Find where the given text appears and provide that cell's center as (x, y) coordinate. 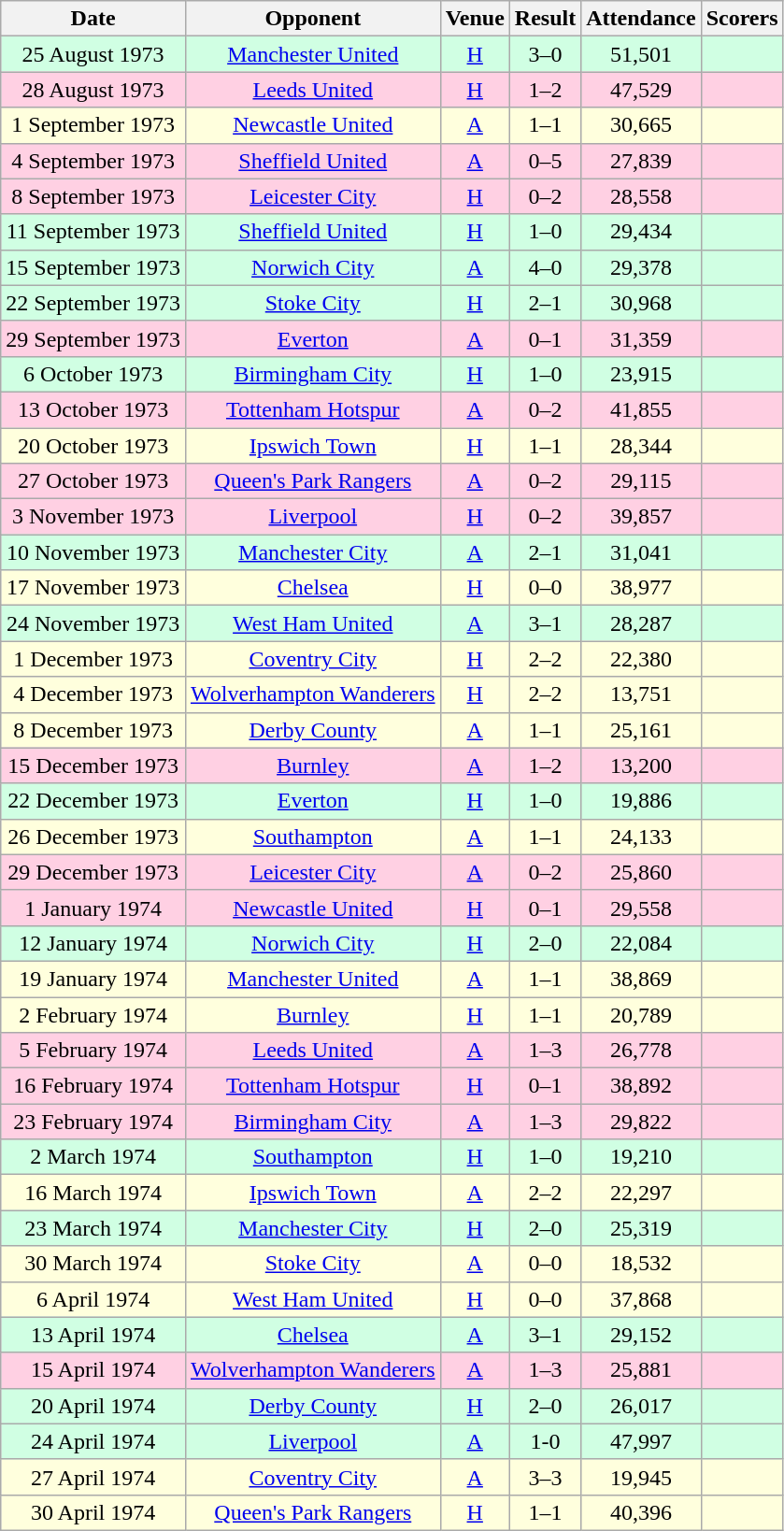
6 April 1974 (93, 1299)
3 November 1973 (93, 517)
25,161 (641, 730)
29,115 (641, 481)
13,200 (641, 765)
16 February 1974 (93, 1086)
16 March 1974 (93, 1193)
27 October 1973 (93, 481)
29,378 (641, 267)
Result (545, 19)
1 September 1973 (93, 125)
4 September 1973 (93, 161)
27 April 1974 (93, 1477)
22,297 (641, 1193)
30 March 1974 (93, 1264)
26,778 (641, 1051)
29,434 (641, 232)
4–0 (545, 267)
1-0 (545, 1441)
20,789 (641, 1014)
24,133 (641, 837)
29,152 (641, 1335)
30,665 (641, 125)
13 April 1974 (93, 1335)
30 April 1974 (93, 1512)
29 September 1973 (93, 338)
6 October 1973 (93, 374)
22 December 1973 (93, 801)
11 September 1973 (93, 232)
8 December 1973 (93, 730)
5 February 1974 (93, 1051)
10 November 1973 (93, 552)
Attendance (641, 19)
20 October 1973 (93, 446)
47,997 (641, 1441)
39,857 (641, 517)
27,839 (641, 161)
24 November 1973 (93, 623)
2 February 1974 (93, 1014)
25 August 1973 (93, 54)
13 October 1973 (93, 409)
3–0 (545, 54)
Scorers (742, 19)
19,945 (641, 1477)
17 November 1973 (93, 588)
19 January 1974 (93, 979)
24 April 1974 (93, 1441)
19,886 (641, 801)
37,868 (641, 1299)
2 March 1974 (93, 1157)
38,892 (641, 1086)
13,751 (641, 694)
Date (93, 19)
38,869 (641, 979)
22,084 (641, 943)
8 September 1973 (93, 196)
28 August 1973 (93, 90)
19,210 (641, 1157)
25,881 (641, 1370)
28,287 (641, 623)
51,501 (641, 54)
29,822 (641, 1122)
3–3 (545, 1477)
47,529 (641, 90)
Opponent (312, 19)
31,359 (641, 338)
25,860 (641, 872)
15 December 1973 (93, 765)
18,532 (641, 1264)
29 December 1973 (93, 872)
41,855 (641, 409)
23 February 1974 (93, 1122)
25,319 (641, 1228)
31,041 (641, 552)
4 December 1973 (93, 694)
15 April 1974 (93, 1370)
26 December 1973 (93, 837)
20 April 1974 (93, 1406)
23 March 1974 (93, 1228)
12 January 1974 (93, 943)
15 September 1973 (93, 267)
22,380 (641, 659)
Venue (475, 19)
28,344 (641, 446)
28,558 (641, 196)
29,558 (641, 908)
38,977 (641, 588)
40,396 (641, 1512)
22 September 1973 (93, 303)
30,968 (641, 303)
1 January 1974 (93, 908)
1 December 1973 (93, 659)
26,017 (641, 1406)
0–5 (545, 161)
23,915 (641, 374)
